Return the [X, Y] coordinate for the center point of the cell that contains the specified text.  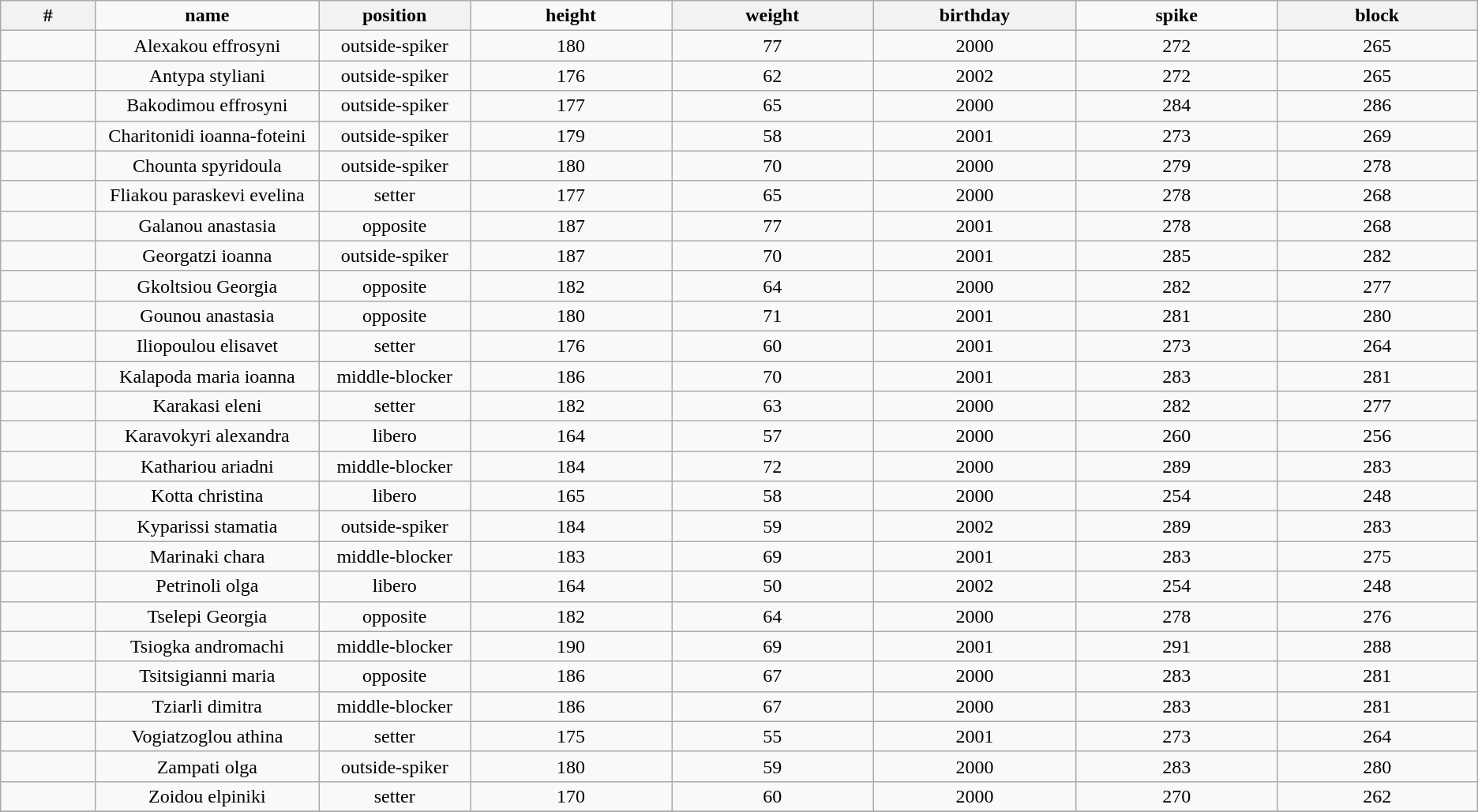
weight [772, 16]
286 [1377, 106]
284 [1176, 106]
block [1377, 16]
285 [1176, 256]
Iliopoulou elisavet [207, 346]
165 [572, 496]
Tsiogka andromachi [207, 646]
Alexakou effrosyni [207, 46]
72 [772, 466]
291 [1176, 646]
height [572, 16]
Kyparissi stamatia [207, 526]
63 [772, 406]
260 [1176, 436]
Bakodimou effrosyni [207, 106]
269 [1377, 136]
Tsitsigianni maria [207, 676]
Charitonidi ioanna-foteini [207, 136]
Georgatzi ioanna [207, 256]
55 [772, 736]
279 [1176, 166]
50 [772, 586]
Karakasi eleni [207, 406]
288 [1377, 646]
Marinaki chara [207, 556]
179 [572, 136]
Chounta spyridoula [207, 166]
Vogiatzoglou athina [207, 736]
190 [572, 646]
276 [1377, 616]
Kalapoda maria ioanna [207, 376]
# [48, 16]
256 [1377, 436]
Petrinoli olga [207, 586]
Zoidou elpiniki [207, 796]
170 [572, 796]
Fliakou paraskevi evelina [207, 196]
262 [1377, 796]
Kotta christina [207, 496]
Karavokyri alexandra [207, 436]
175 [572, 736]
Tselepi Georgia [207, 616]
Zampati olga [207, 766]
Antypa styliani [207, 76]
62 [772, 76]
Tziarli dimitra [207, 706]
Gkoltsiou Georgia [207, 286]
name [207, 16]
275 [1377, 556]
57 [772, 436]
birthday [974, 16]
Kathariou ariadni [207, 466]
Galanou anastasia [207, 226]
71 [772, 316]
270 [1176, 796]
Gounou anastasia [207, 316]
spike [1176, 16]
183 [572, 556]
position [395, 16]
